Pinpoint the cell where the given text exists, returning its [x, y] midpoint coordinate. 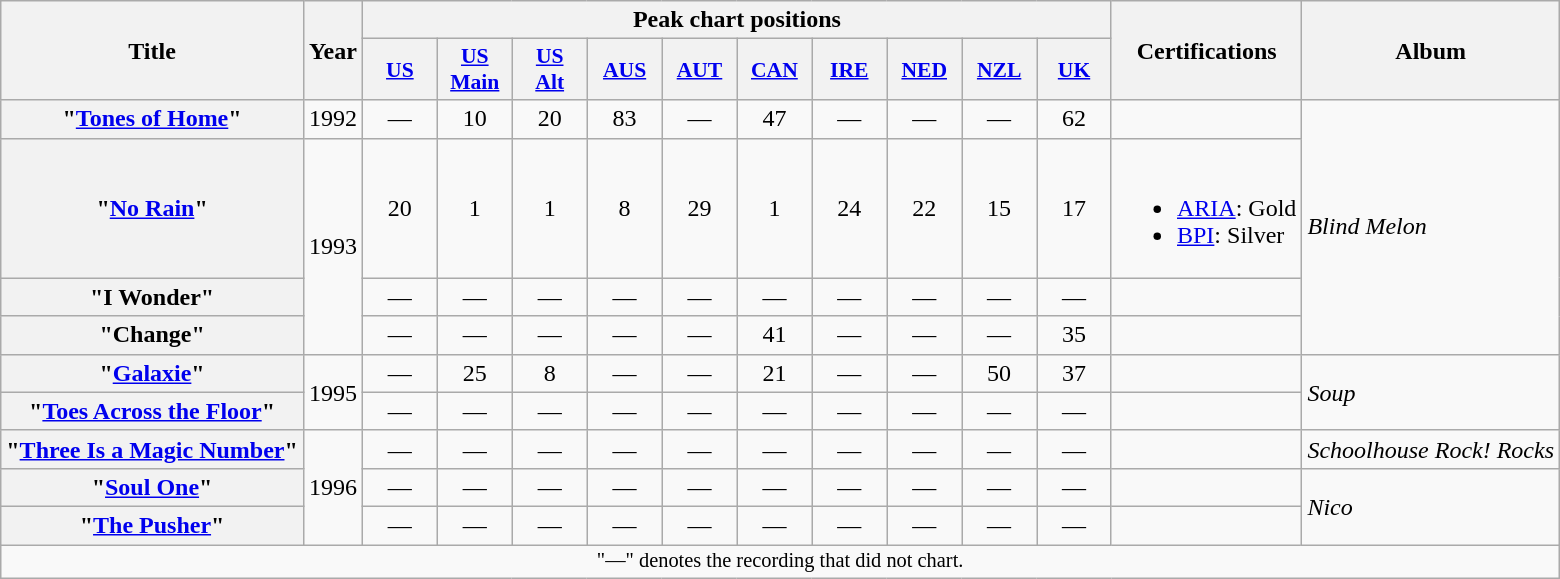
"No Rain" [152, 208]
"Tones of Home" [152, 119]
62 [1074, 119]
1993 [332, 246]
83 [624, 119]
"Change" [152, 335]
25 [474, 373]
41 [774, 335]
Title [152, 50]
24 [850, 208]
"Toes Across the Floor" [152, 411]
Certifications [1206, 50]
"Three Is a Magic Number" [152, 449]
NZL [1000, 70]
10 [474, 119]
US [400, 70]
NED [924, 70]
Schoolhouse Rock! Rocks [1431, 449]
Year [332, 50]
AUT [700, 70]
22 [924, 208]
17 [1074, 208]
Album [1431, 50]
USMain [474, 70]
CAN [774, 70]
1995 [332, 392]
50 [1000, 373]
37 [1074, 373]
IRE [850, 70]
"The Pusher" [152, 525]
UK [1074, 70]
"—" denotes the recording that did not chart. [780, 561]
Peak chart positions [736, 20]
21 [774, 373]
ARIA: GoldBPI: Silver [1206, 208]
35 [1074, 335]
"Soul One" [152, 487]
47 [774, 119]
1996 [332, 487]
Nico [1431, 506]
Soup [1431, 392]
"Galaxie" [152, 373]
USAlt [550, 70]
15 [1000, 208]
1992 [332, 119]
29 [700, 208]
AUS [624, 70]
"I Wonder" [152, 297]
Blind Melon [1431, 227]
